Determine the [x, y] coordinate at the center of the cell enclosing the given text.  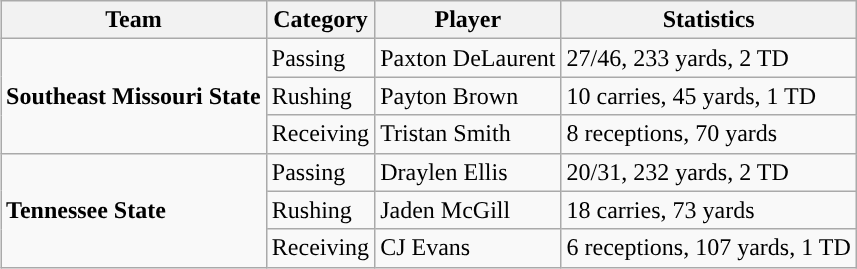
18 carries, 73 yards [708, 210]
Payton Brown [468, 96]
Statistics [708, 20]
Team [134, 20]
Draylen Ellis [468, 172]
10 carries, 45 yards, 1 TD [708, 96]
Tennessee State [134, 210]
Southeast Missouri State [134, 96]
CJ Evans [468, 248]
Jaden McGill [468, 210]
Paxton DeLaurent [468, 58]
27/46, 233 yards, 2 TD [708, 58]
8 receptions, 70 yards [708, 134]
Tristan Smith [468, 134]
6 receptions, 107 yards, 1 TD [708, 248]
20/31, 232 yards, 2 TD [708, 172]
Category [320, 20]
Player [468, 20]
